Detect which cell encompasses the target text, then output its (x, y) center coordinate. 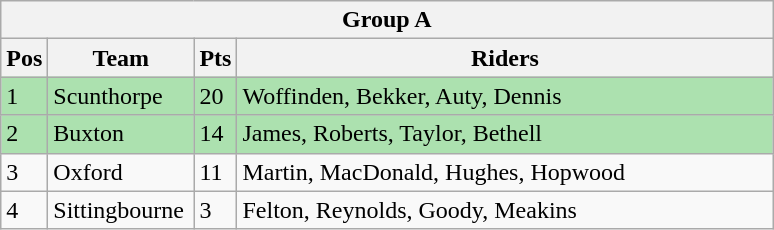
Oxford (121, 172)
Buxton (121, 134)
1 (24, 96)
Riders (505, 58)
Team (121, 58)
Martin, MacDonald, Hughes, Hopwood (505, 172)
4 (24, 210)
Scunthorpe (121, 96)
Woffinden, Bekker, Auty, Dennis (505, 96)
Pts (216, 58)
20 (216, 96)
11 (216, 172)
Pos (24, 58)
2 (24, 134)
14 (216, 134)
Felton, Reynolds, Goody, Meakins (505, 210)
Group A (387, 20)
Sittingbourne (121, 210)
James, Roberts, Taylor, Bethell (505, 134)
